Return [X, Y] of the center of cell containing provided text 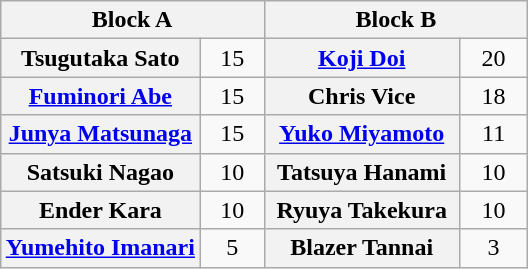
Koji Doi [362, 58]
Chris Vice [362, 96]
18 [493, 96]
Ender Kara [100, 210]
Fuminori Abe [100, 96]
Tsugutaka Sato [100, 58]
Tatsuya Hanami [362, 172]
20 [493, 58]
Block A [132, 20]
Yumehito Imanari [100, 248]
Junya Matsunaga [100, 134]
Blazer Tannai [362, 248]
Block B [396, 20]
3 [493, 248]
11 [493, 134]
Satsuki Nagao [100, 172]
Ryuya Takekura [362, 210]
5 [232, 248]
Yuko Miyamoto [362, 134]
